Return the [x, y] coordinate for the center point of the cell that contains the specified text.  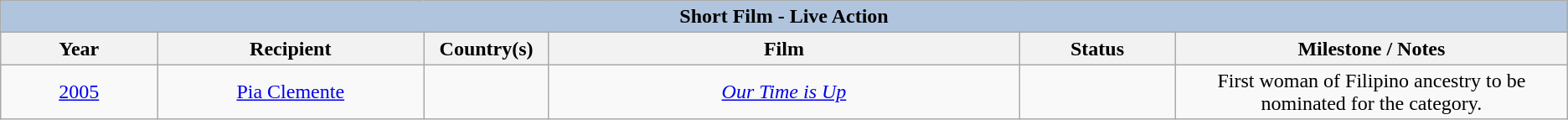
Country(s) [487, 49]
Year [79, 49]
Short Film - Live Action [784, 17]
Status [1097, 49]
Our Time is Up [784, 92]
First woman of Filipino ancestry to be nominated for the category. [1372, 92]
Recipient [291, 49]
Milestone / Notes [1372, 49]
Pia Clemente [291, 92]
2005 [79, 92]
Film [784, 49]
